Output the (x, y) coordinate of the center of the cell containing the given text.  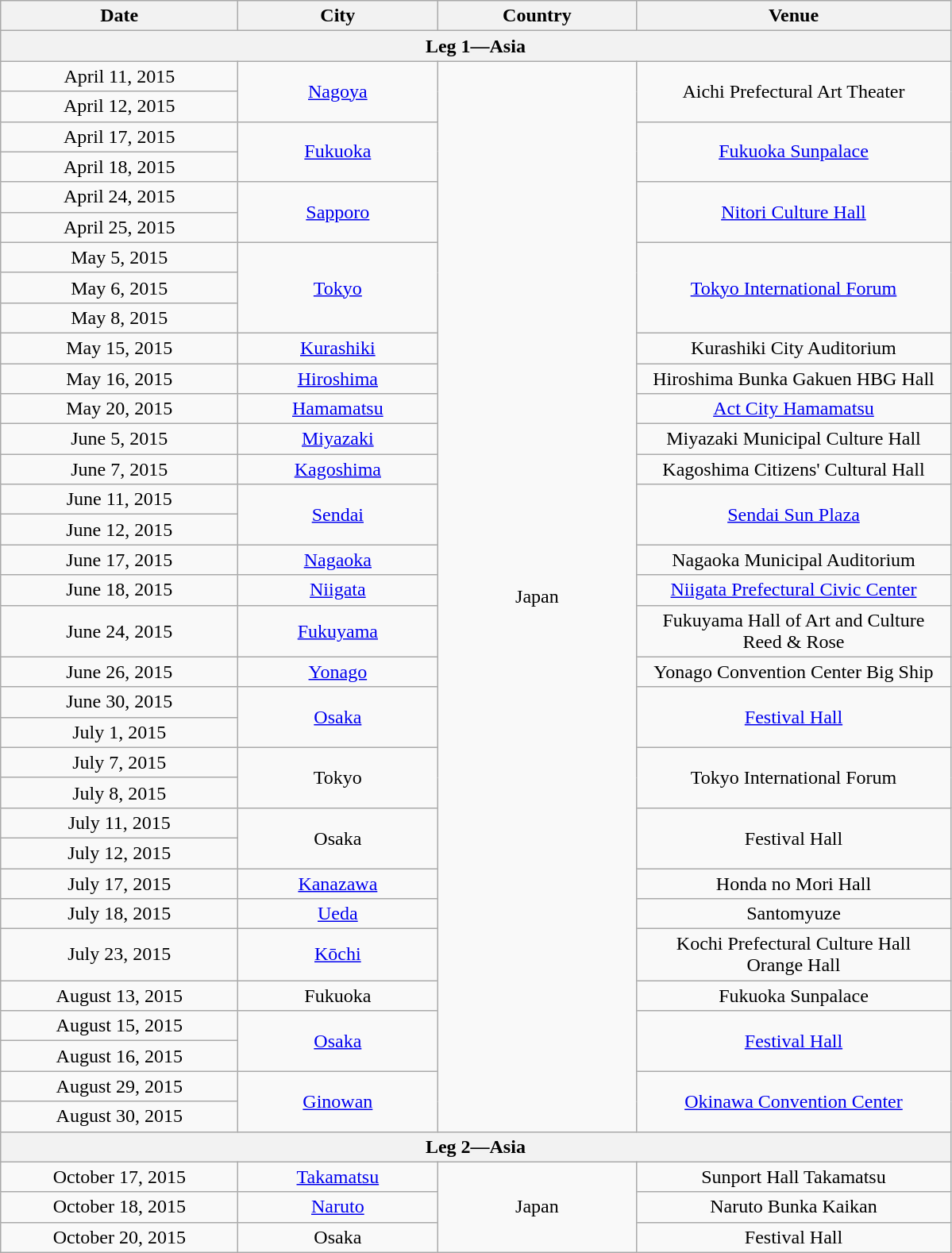
Niigata (338, 590)
Santomyuze (794, 914)
August 16, 2015 (119, 1056)
June 18, 2015 (119, 590)
Kurashiki (338, 348)
April 18, 2015 (119, 167)
Honda no Mori Hall (794, 884)
August 29, 2015 (119, 1086)
Leg 1—Asia (476, 46)
April 24, 2015 (119, 197)
August 15, 2015 (119, 1026)
July 7, 2015 (119, 762)
Niigata Prefectural Civic Center (794, 590)
April 11, 2015 (119, 76)
June 11, 2015 (119, 499)
April 12, 2015 (119, 106)
Date (119, 16)
Leg 2—Asia (476, 1147)
Sendai (338, 515)
Sapporo (338, 212)
Nitori Culture Hall (794, 212)
Naruto (338, 1207)
April 25, 2015 (119, 227)
City (338, 16)
Nagaoka Municipal Auditorium (794, 560)
May 15, 2015 (119, 348)
Yonago (338, 672)
Fukuyama (338, 630)
May 20, 2015 (119, 409)
June 26, 2015 (119, 672)
June 30, 2015 (119, 702)
July 17, 2015 (119, 884)
May 5, 2015 (119, 257)
Okinawa Convention Center (794, 1101)
Kagoshima Citizens' Cultural Hall (794, 469)
July 11, 2015 (119, 823)
June 24, 2015 (119, 630)
Venue (794, 16)
Miyazaki (338, 439)
Country (537, 16)
October 18, 2015 (119, 1207)
Miyazaki Municipal Culture Hall (794, 439)
Ginowan (338, 1101)
October 20, 2015 (119, 1237)
Hiroshima Bunka Gakuen HBG Hall (794, 379)
Kochi Prefectural Culture HallOrange Hall (794, 954)
Takamatsu (338, 1177)
June 5, 2015 (119, 439)
Fukuyama Hall of Art and CultureReed & Rose (794, 630)
July 8, 2015 (119, 792)
Kagoshima (338, 469)
Kanazawa (338, 884)
Naruto Bunka Kaikan (794, 1207)
Act City Hamamatsu (794, 409)
Hamamatsu (338, 409)
Sunport Hall Takamatsu (794, 1177)
Kōchi (338, 954)
May 16, 2015 (119, 379)
Sendai Sun Plaza (794, 515)
Ueda (338, 914)
July 1, 2015 (119, 732)
Yonago Convention Center Big Ship (794, 672)
May 6, 2015 (119, 287)
Nagaoka (338, 560)
August 30, 2015 (119, 1116)
July 23, 2015 (119, 954)
May 8, 2015 (119, 318)
July 18, 2015 (119, 914)
Hiroshima (338, 379)
June 7, 2015 (119, 469)
July 12, 2015 (119, 853)
Kurashiki City Auditorium (794, 348)
June 12, 2015 (119, 530)
June 17, 2015 (119, 560)
August 13, 2015 (119, 996)
Nagoya (338, 91)
April 17, 2015 (119, 137)
October 17, 2015 (119, 1177)
Aichi Prefectural Art Theater (794, 91)
